Return the (x, y) coordinate for the center point of the cell that contains the specified text.  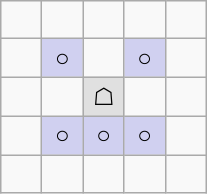
☖ (104, 97)
